From the cell containing the given text, extract its center point as (X, Y) coordinate. 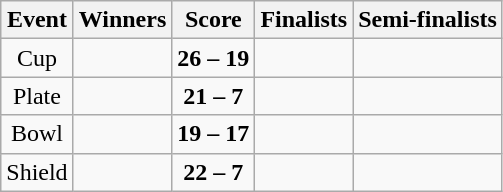
Semi-finalists (428, 20)
Finalists (304, 20)
Event (37, 20)
Bowl (37, 134)
22 – 7 (214, 172)
19 – 17 (214, 134)
26 – 19 (214, 58)
Cup (37, 58)
Score (214, 20)
21 – 7 (214, 96)
Plate (37, 96)
Winners (122, 20)
Shield (37, 172)
